Return the (X, Y) coordinate for the center point of the cell that contains the specified text.  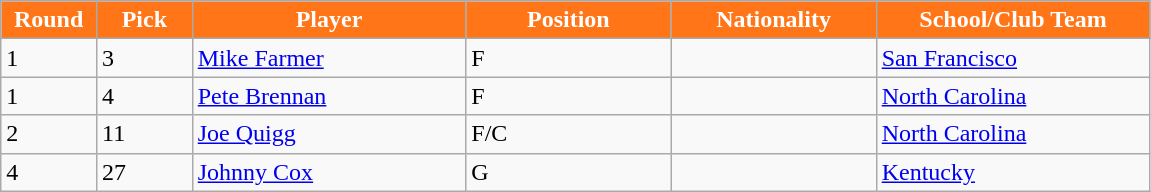
3 (144, 58)
Player (329, 20)
2 (49, 134)
San Francisco (1013, 58)
Mike Farmer (329, 58)
F/C (568, 134)
27 (144, 172)
11 (144, 134)
Position (568, 20)
Round (49, 20)
Pick (144, 20)
G (568, 172)
Nationality (774, 20)
Pete Brennan (329, 96)
Kentucky (1013, 172)
Joe Quigg (329, 134)
School/Club Team (1013, 20)
Johnny Cox (329, 172)
